For the text-containing cell, return its midpoint in (X, Y) coordinate format. 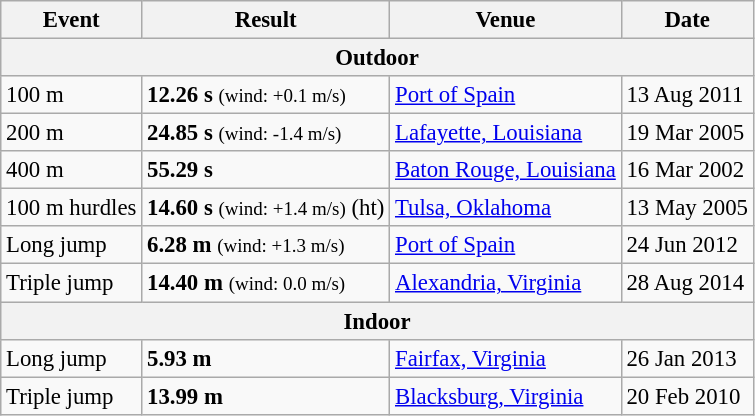
Alexandria, Virginia (506, 283)
Result (266, 20)
200 m (72, 133)
Tulsa, Oklahoma (506, 208)
5.93 m (266, 358)
19 Mar 2005 (687, 133)
12.26 s (wind: +0.1 m/s) (266, 95)
Blacksburg, Virginia (506, 396)
28 Aug 2014 (687, 283)
Date (687, 20)
Event (72, 20)
13.99 m (266, 396)
100 m (72, 95)
13 Aug 2011 (687, 95)
100 m hurdles (72, 208)
24 Jun 2012 (687, 245)
Venue (506, 20)
400 m (72, 170)
Outdoor (377, 58)
14.40 m (wind: 0.0 m/s) (266, 283)
16 Mar 2002 (687, 170)
Fairfax, Virginia (506, 358)
55.29 s (266, 170)
26 Jan 2013 (687, 358)
13 May 2005 (687, 208)
14.60 s (wind: +1.4 m/s) (ht) (266, 208)
20 Feb 2010 (687, 396)
6.28 m (wind: +1.3 m/s) (266, 245)
Baton Rouge, Louisiana (506, 170)
Lafayette, Louisiana (506, 133)
24.85 s (wind: -1.4 m/s) (266, 133)
Indoor (377, 321)
